Find where the given text appears and provide that cell's center as [x, y] coordinate. 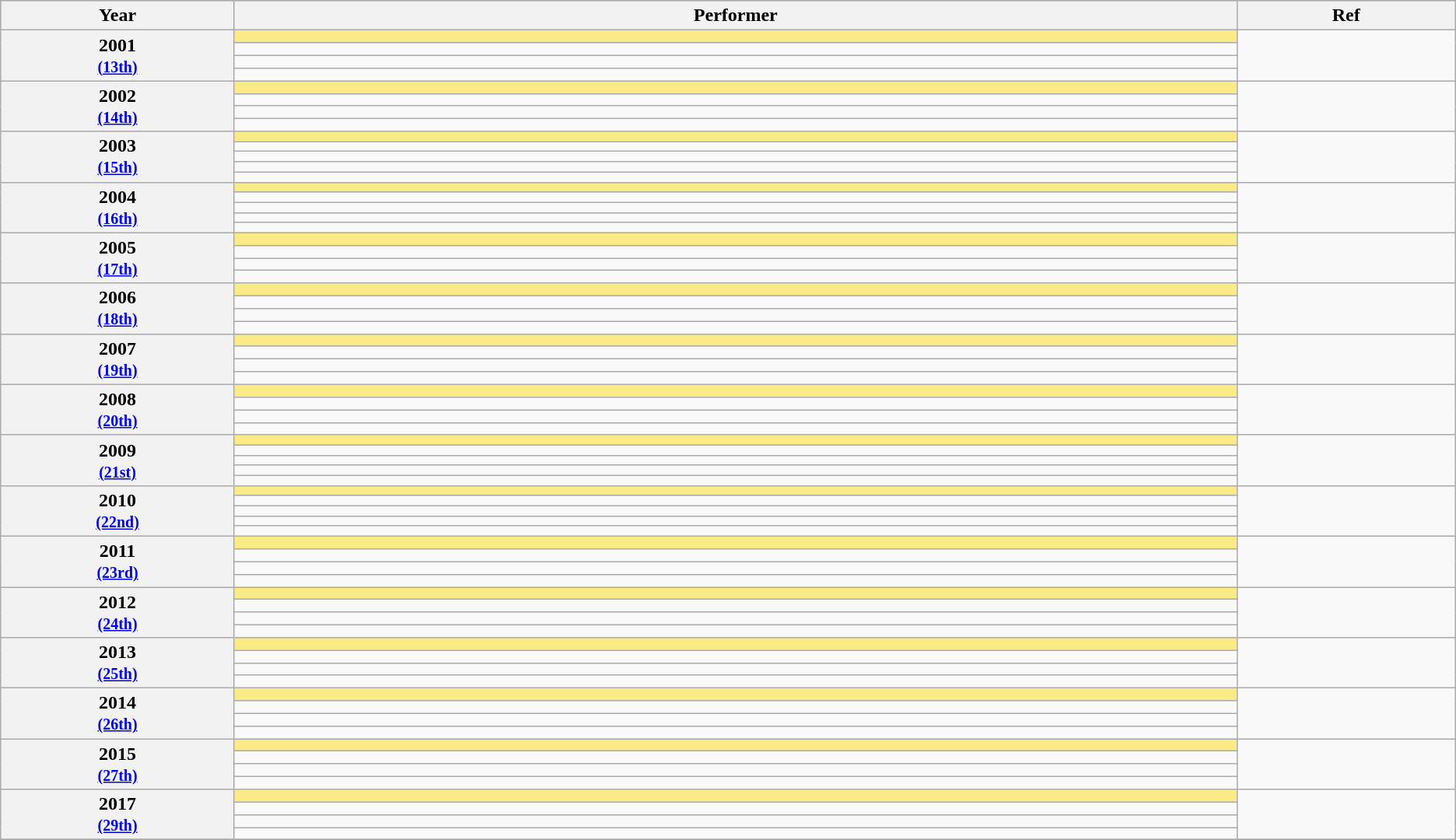
2009 (21st) [118, 460]
2004 (16th) [118, 207]
2013 (25th) [118, 663]
2001 (13th) [118, 56]
2003 (15th) [118, 157]
2014 (26th) [118, 714]
Year [118, 16]
2017 (29th) [118, 815]
2010 (22nd) [118, 510]
2012 (24th) [118, 611]
2006 (18th) [118, 308]
Ref [1346, 16]
2002 (14th) [118, 106]
2007 (19th) [118, 359]
Performer [736, 16]
2011 (23rd) [118, 562]
2005 (17th) [118, 258]
2015 (27th) [118, 764]
2008 (20th) [118, 409]
